Search for the cell housing the specified text and yield its [X, Y] center coordinate. 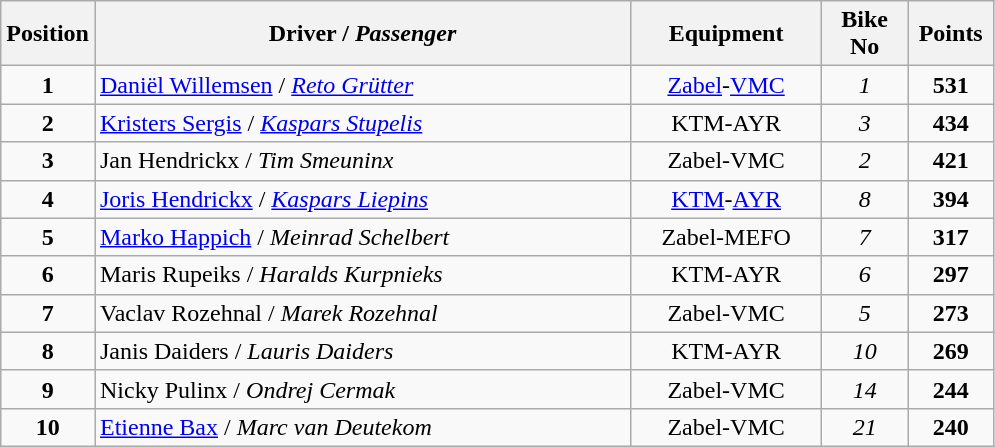
Jan Hendrickx / Tim Smeuninx [362, 161]
Points [951, 34]
Joris Hendrickx / Kaspars Liepins [362, 199]
269 [951, 351]
4 [48, 199]
297 [951, 275]
Driver / Passenger [362, 34]
Maris Rupeiks / Haralds Kurpnieks [362, 275]
317 [951, 237]
Zabel-MEFO [726, 237]
Daniël Willemsen / Reto Grütter [362, 85]
394 [951, 199]
Etienne Bax / Marc van Deutekom [362, 427]
Equipment [726, 34]
434 [951, 123]
9 [48, 389]
Janis Daiders / Lauris Daiders [362, 351]
240 [951, 427]
421 [951, 161]
Vaclav Rozehnal / Marek Rozehnal [362, 313]
Marko Happich / Meinrad Schelbert [362, 237]
Position [48, 34]
21 [865, 427]
273 [951, 313]
Kristers Sergis / Kaspars Stupelis [362, 123]
531 [951, 85]
Nicky Pulinx / Ondrej Cermak [362, 389]
Bike No [865, 34]
244 [951, 389]
14 [865, 389]
